Determine the [X, Y] coordinate at the center of the cell enclosing the given text.  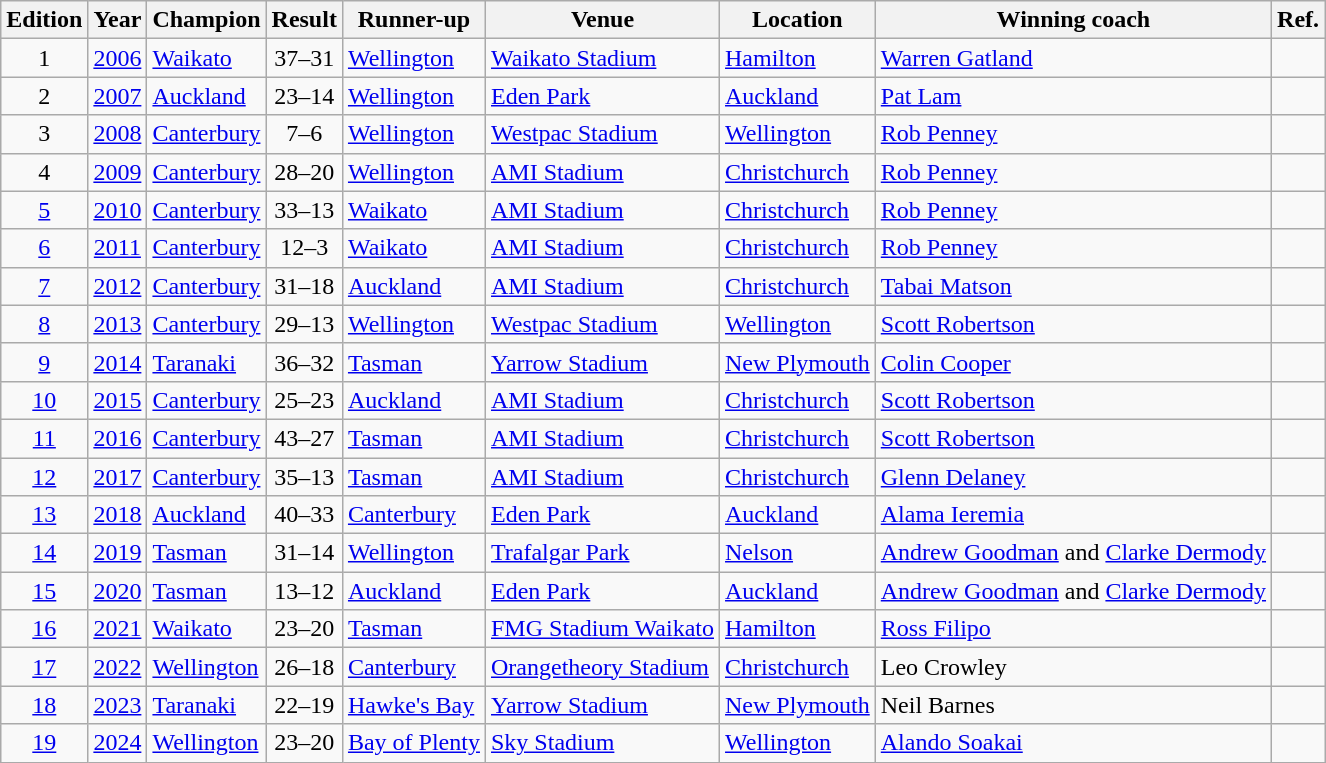
Leo Crowley [1073, 667]
5 [44, 210]
Tabai Matson [1073, 286]
Bay of Plenty [414, 743]
18 [44, 705]
Runner-up [414, 20]
2 [44, 96]
Ross Filipo [1073, 629]
2011 [118, 248]
22–19 [304, 705]
Hawke's Bay [414, 705]
2019 [118, 553]
40–33 [304, 515]
2008 [118, 134]
4 [44, 172]
Colin Cooper [1073, 362]
8 [44, 324]
14 [44, 553]
11 [44, 438]
2022 [118, 667]
Waikato Stadium [602, 58]
Nelson [798, 553]
10 [44, 400]
Glenn Delaney [1073, 477]
6 [44, 248]
FMG Stadium Waikato [602, 629]
Trafalgar Park [602, 553]
Neil Barnes [1073, 705]
23–14 [304, 96]
13 [44, 515]
2015 [118, 400]
2013 [118, 324]
12–3 [304, 248]
Location [798, 20]
Pat Lam [1073, 96]
43–27 [304, 438]
17 [44, 667]
Sky Stadium [602, 743]
16 [44, 629]
Winning coach [1073, 20]
2018 [118, 515]
7 [44, 286]
2017 [118, 477]
Alama Ieremia [1073, 515]
2006 [118, 58]
Warren Gatland [1073, 58]
2014 [118, 362]
3 [44, 134]
2024 [118, 743]
2016 [118, 438]
26–18 [304, 667]
15 [44, 591]
29–13 [304, 324]
13–12 [304, 591]
35–13 [304, 477]
31–14 [304, 553]
2012 [118, 286]
Champion [206, 20]
Year [118, 20]
36–32 [304, 362]
9 [44, 362]
Orangetheory Stadium [602, 667]
28–20 [304, 172]
19 [44, 743]
Ref. [1298, 20]
25–23 [304, 400]
2020 [118, 591]
2007 [118, 96]
2010 [118, 210]
Alando Soakai [1073, 743]
2021 [118, 629]
Venue [602, 20]
Result [304, 20]
37–31 [304, 58]
Edition [44, 20]
2009 [118, 172]
1 [44, 58]
33–13 [304, 210]
2023 [118, 705]
7–6 [304, 134]
12 [44, 477]
31–18 [304, 286]
